Search for the cell housing the specified text and yield its (x, y) center coordinate. 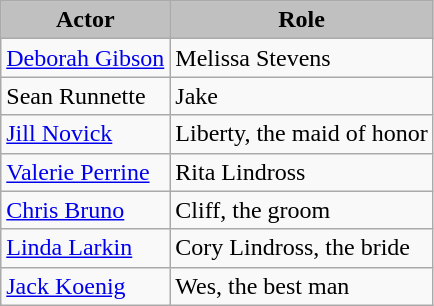
Deborah Gibson (86, 58)
Linda Larkin (86, 248)
Jill Novick (86, 134)
Rita Lindross (302, 172)
Jack Koenig (86, 286)
Wes, the best man (302, 286)
Actor (86, 20)
Chris Bruno (86, 210)
Valerie Perrine (86, 172)
Role (302, 20)
Liberty, the maid of honor (302, 134)
Melissa Stevens (302, 58)
Jake (302, 96)
Cliff, the groom (302, 210)
Sean Runnette (86, 96)
Cory Lindross, the bride (302, 248)
